Determine the [x, y] coordinate at the center of the cell enclosing the given text.  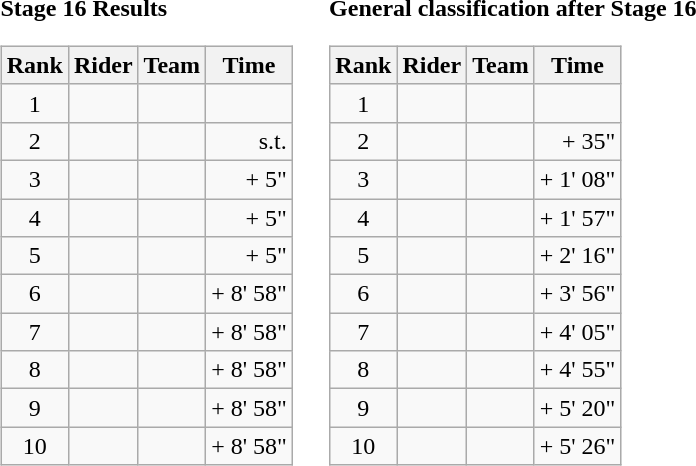
+ 5' 26" [578, 446]
+ 1' 08" [578, 179]
+ 3' 56" [578, 294]
+ 2' 16" [578, 256]
+ 4' 55" [578, 370]
+ 35" [578, 141]
s.t. [250, 141]
+ 4' 05" [578, 332]
+ 1' 57" [578, 217]
+ 5' 20" [578, 408]
